Scan for the cell matching the given text and deliver its (x, y) coordinate at center. 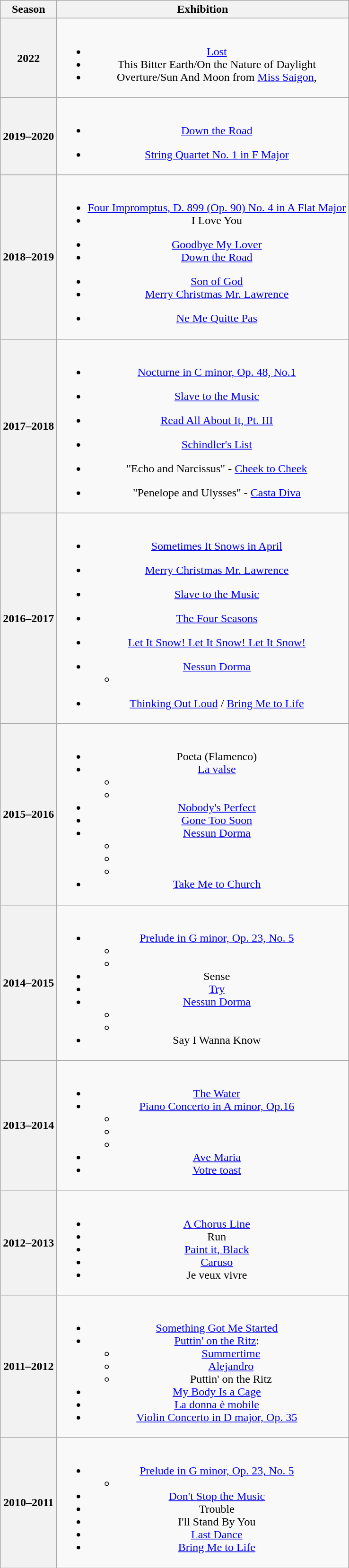
2013–2014 (28, 1125)
Prelude in G minor, Op. 23, No. 5 Don't Stop the Music Trouble I'll Stand By You Last Dance Bring Me to Life (202, 1502)
A Chorus Line Run Paint it, Black Caruso Je veux vivre (202, 1242)
The Water Piano Concerto in A minor, Op.16 Ave Maria Votre toast (202, 1125)
2019–2020 (28, 136)
Exhibition (202, 9)
2016–2017 (28, 618)
2014–2015 (28, 982)
2017–2018 (28, 426)
2011–2012 (28, 1366)
2010–2011 (28, 1502)
2018–2019 (28, 257)
2022 (28, 58)
Season (28, 9)
Poeta (Flamenco) La valse Nobody's Perfect Gone Too Soon Nessun Dorma Take Me to Church (202, 814)
2015–2016 (28, 814)
Prelude in G minor, Op. 23, No. 5 Sense Try Nessun Dorma Say I Wanna Know (202, 982)
Down the Road String Quartet No. 1 in F Major (202, 136)
Lost This Bitter Earth/On the Nature of Daylight Overture/Sun And Moon from Miss Saigon, (202, 58)
2012–2013 (28, 1242)
